Provide the (X, Y) coordinate of the cell's center where the given text is located.  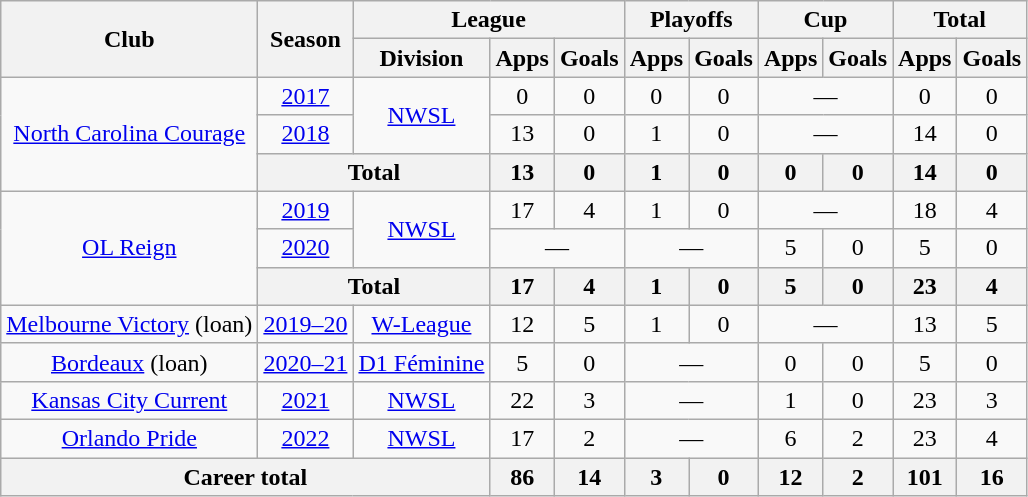
Playoffs (691, 20)
22 (522, 400)
North Carolina Courage (130, 134)
2017 (306, 96)
Career total (246, 477)
W-League (422, 324)
Club (130, 39)
Kansas City Current (130, 400)
2020 (306, 248)
D1 Féminine (422, 362)
2019–20 (306, 324)
6 (790, 438)
OL Reign (130, 248)
2019 (306, 210)
86 (522, 477)
101 (925, 477)
2018 (306, 134)
18 (925, 210)
Bordeaux (loan) (130, 362)
Orlando Pride (130, 438)
2022 (306, 438)
Cup (825, 20)
2021 (306, 400)
Division (422, 58)
Melbourne Victory (loan) (130, 324)
League (488, 20)
2020–21 (306, 362)
Season (306, 39)
16 (992, 477)
